Scan for the cell matching the given text and deliver its [X, Y] coordinate at center. 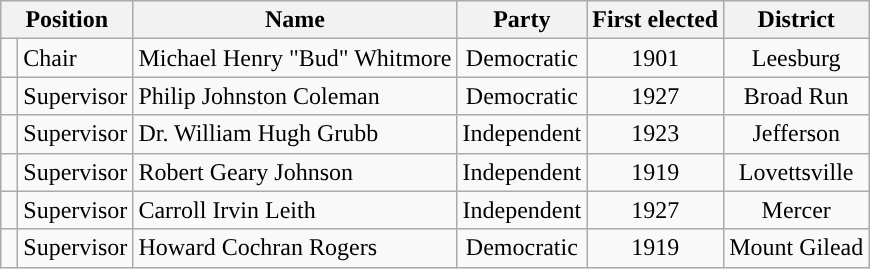
Dr. William Hugh Grubb [295, 134]
Name [295, 20]
Michael Henry "Bud" Whitmore [295, 58]
Robert Geary Johnson [295, 172]
1923 [656, 134]
Lovettsville [796, 172]
Leesburg [796, 58]
Carroll Irvin Leith [295, 210]
Position [67, 20]
Broad Run [796, 96]
First elected [656, 20]
Mount Gilead [796, 248]
Mercer [796, 210]
Jefferson [796, 134]
Howard Cochran Rogers [295, 248]
District [796, 20]
Philip Johnston Coleman [295, 96]
1901 [656, 58]
Party [522, 20]
Chair [76, 58]
